From the cell containing the given text, extract its center point as (X, Y) coordinate. 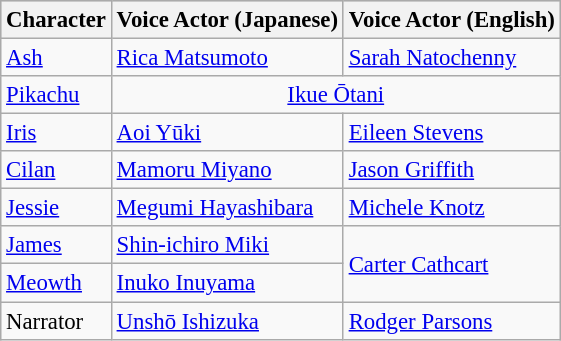
Cilan (56, 170)
Ikue Ōtani (336, 95)
Michele Knotz (452, 208)
Eileen Stevens (452, 133)
Iris (56, 133)
Unshō Ishizuka (227, 321)
Voice Actor (Japanese) (227, 20)
James (56, 245)
Jason Griffith (452, 170)
Rodger Parsons (452, 321)
Narrator (56, 321)
Aoi Yūki (227, 133)
Ash (56, 57)
Inuko Inuyama (227, 283)
Mamoru Miyano (227, 170)
Carter Cathcart (452, 264)
Megumi Hayashibara (227, 208)
Voice Actor (English) (452, 20)
Jessie (56, 208)
Character (56, 20)
Pikachu (56, 95)
Sarah Natochenny (452, 57)
Rica Matsumoto (227, 57)
Shin-ichiro Miki (227, 245)
Meowth (56, 283)
